Scan for the cell matching the given text and deliver its [x, y] coordinate at center. 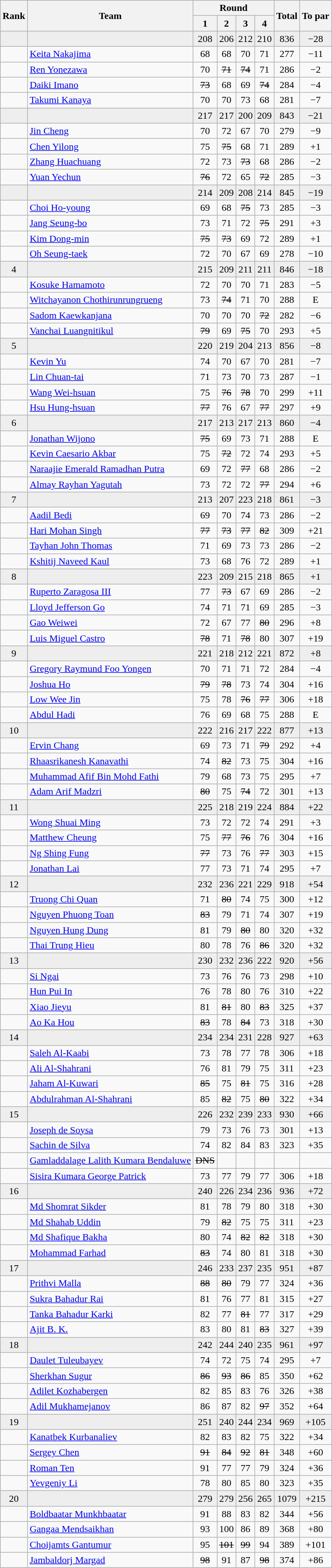
+6 [316, 484]
+101 [316, 1545]
Hun Pui In [110, 992]
Truong Chi Quan [110, 899]
Jaham Al-Kuwari [110, 1084]
+28 [316, 1084]
Lloyd Jefferson Go [110, 607]
Ao Ka Hou [110, 1022]
12 [14, 884]
Naraajie Emerald Ramadhan Putra [110, 469]
Ajit B. K. [110, 1329]
5 [14, 346]
884 [287, 807]
256 [246, 1499]
207 [226, 500]
Md Shomrat Sikder [110, 1207]
287 [287, 377]
Jambaldorj Margad [110, 1560]
Gao Weiwei [110, 623]
Si Ngai [110, 976]
3 [246, 23]
+12 [316, 899]
Choi Ho-young [110, 208]
Team [110, 16]
+37 [316, 1007]
Yevgeniy Li [110, 1483]
Zhang Huachuang [110, 161]
856 [287, 346]
−18 [316, 269]
17 [14, 1268]
282 [287, 315]
200 [246, 115]
969 [287, 1421]
10 [14, 730]
+29 [316, 1314]
2 [226, 23]
Jonathan Wijono [110, 438]
Joshua Ho [110, 684]
+39 [316, 1329]
16 [14, 1191]
220 [205, 346]
Adam Arif Madzri [110, 792]
Choijamts Gantumur [110, 1545]
+4 [316, 746]
Muhammad Afif Bin Mohd Fathi [110, 776]
374 [287, 1560]
92 [246, 1453]
+63 [316, 1038]
+80 [316, 1529]
Ng Shing Fung [110, 853]
Chen Yilong [110, 146]
Nguyen Phuong Toan [110, 914]
Saleh Al-Kaabi [110, 1053]
+60 [316, 1453]
228 [264, 1038]
294 [287, 484]
+64 [316, 1406]
Adilet Kozhabergen [110, 1391]
−11 [316, 54]
325 [287, 1007]
Ervin Chang [110, 746]
Kosuke Hamamoto [110, 285]
927 [287, 1038]
210 [264, 39]
Gamladdalage Lalith Kumara Bendaluwe [110, 1160]
+87 [316, 1268]
−21 [316, 115]
Kevin Yu [110, 361]
918 [287, 884]
Sadom Kaewkanjana [110, 315]
97 [264, 1406]
Daiki Imano [110, 85]
860 [287, 423]
303 [287, 853]
310 [287, 992]
100 [226, 1529]
961 [287, 1345]
Takumi Kanaya [110, 100]
348 [287, 1453]
316 [287, 1084]
251 [205, 1421]
Daulet Tuleubayev [110, 1360]
99 [246, 1545]
843 [287, 115]
Almay Rayhan Yagutah [110, 484]
9 [14, 653]
229 [264, 884]
239 [246, 1114]
+27 [316, 1299]
Abdulrahman Al-Shahrani [110, 1099]
224 [264, 807]
1 [205, 23]
−6 [316, 315]
845 [287, 193]
Kanatbek Kurbanaliev [110, 1437]
Round [233, 8]
Thai Trung Hieu [110, 945]
920 [287, 961]
−9 [316, 131]
Jonathan Lai [110, 868]
296 [287, 623]
19 [14, 1421]
350 [287, 1375]
861 [287, 500]
95 [205, 1545]
298 [287, 976]
836 [287, 39]
14 [14, 1038]
1079 [287, 1499]
+62 [316, 1375]
65 [246, 177]
309 [287, 530]
Kshitij Naveed Kaul [110, 561]
Nguyen Hung Dung [110, 930]
Matthew Cheung [110, 838]
89 [264, 1529]
277 [287, 54]
Roman Ten [110, 1468]
237 [246, 1268]
Sisira Kumara George Patrick [110, 1176]
+72 [316, 1191]
Xiao Jieyu [110, 1007]
94 [264, 1545]
344 [287, 1514]
+54 [316, 884]
Adil Mukhamejanov [110, 1406]
Kim Dong-min [110, 239]
−5 [316, 285]
Lin Chuan-tai [110, 377]
230 [205, 961]
To par [316, 16]
Ren Yonezawa [110, 69]
Sergey Chen [110, 1453]
−1 [316, 377]
Luis Miguel Castro [110, 638]
Gregory Raymund Foo Yongen [110, 669]
368 [287, 1529]
Witchayanon Chothirunrungrueng [110, 300]
+10 [316, 976]
Kevin Caesario Akbar [110, 454]
+105 [316, 1421]
300 [287, 899]
+11 [316, 392]
242 [205, 1345]
951 [287, 1268]
Total [287, 16]
13 [14, 961]
872 [287, 653]
−10 [316, 254]
326 [287, 1391]
18 [14, 1345]
−28 [316, 39]
Wong Shuai Ming [110, 822]
+86 [316, 1560]
Jin Cheng [110, 131]
315 [287, 1299]
317 [287, 1314]
231 [246, 1038]
216 [226, 730]
Sachin de Silva [110, 1145]
225 [205, 807]
297 [287, 407]
Tanka Bahadur Karki [110, 1314]
292 [287, 746]
8 [14, 576]
Hsu Hung-hsuan [110, 407]
206 [226, 39]
930 [287, 1114]
Md Shahab Uddin [110, 1222]
+97 [316, 1345]
877 [287, 730]
Mohammad Farhad [110, 1253]
+15 [316, 853]
Tayhan John Thomas [110, 546]
Gangaa Mendsaikhan [110, 1529]
Oh Seung-taek [110, 254]
Joseph de Soysa [110, 1130]
+66 [316, 1114]
Ruperto Zaragosa III [110, 592]
DNS [205, 1160]
Wang Wei-hsuan [110, 392]
846 [287, 269]
11 [14, 807]
Vanchai Luangnitikul [110, 331]
Prithvi Malla [110, 1283]
Low Wee Jin [110, 700]
389 [287, 1545]
Sukra Bahadur Rai [110, 1299]
Boldbaatar Munkhbaatar [110, 1514]
Aadil Bedi [110, 515]
20 [14, 1499]
352 [287, 1406]
+21 [316, 530]
Abdul Hadi [110, 715]
Hari Mohan Singh [110, 530]
+9 [316, 407]
6 [14, 423]
Rhaasrikanesh Kanavathi [110, 761]
246 [205, 1268]
865 [287, 576]
−19 [316, 193]
Jang Seung-bo [110, 223]
Md Shafique Bakha [110, 1237]
+38 [316, 1391]
Ali Al-Shahrani [110, 1068]
101 [226, 1545]
299 [287, 392]
278 [287, 254]
265 [264, 1499]
7 [14, 500]
Sherkhan Sugur [110, 1375]
−8 [316, 346]
Keita Nakajima [110, 54]
283 [287, 285]
15 [14, 1114]
Yuan Yechun [110, 177]
Rank [14, 16]
204 [246, 346]
327 [287, 1329]
936 [287, 1191]
+215 [316, 1499]
